Determine the (X, Y) coordinate at the center of the cell enclosing the given text.  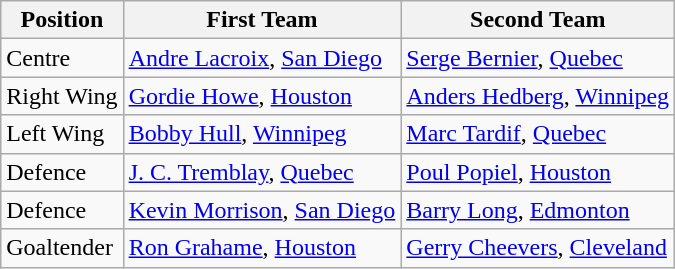
Andre Lacroix, San Diego (262, 58)
Serge Bernier, Quebec (538, 58)
First Team (262, 20)
Marc Tardif, Quebec (538, 134)
Kevin Morrison, San Diego (262, 210)
Left Wing (62, 134)
Ron Grahame, Houston (262, 248)
J. C. Tremblay, Quebec (262, 172)
Barry Long, Edmonton (538, 210)
Right Wing (62, 96)
Second Team (538, 20)
Centre (62, 58)
Anders Hedberg, Winnipeg (538, 96)
Gordie Howe, Houston (262, 96)
Goaltender (62, 248)
Bobby Hull, Winnipeg (262, 134)
Gerry Cheevers, Cleveland (538, 248)
Position (62, 20)
Poul Popiel, Houston (538, 172)
